Extract the (x, y) coordinate from the center of the cell holding the provided text.  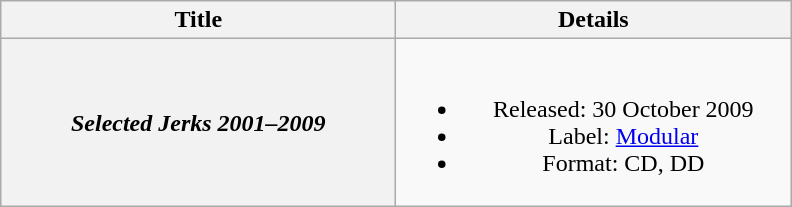
Selected Jerks 2001–2009 (198, 122)
Title (198, 20)
Details (594, 20)
Released: 30 October 2009 Label: Modular Format: CD, DD (594, 122)
